Detect which cell encompasses the target text, then output its (x, y) center coordinate. 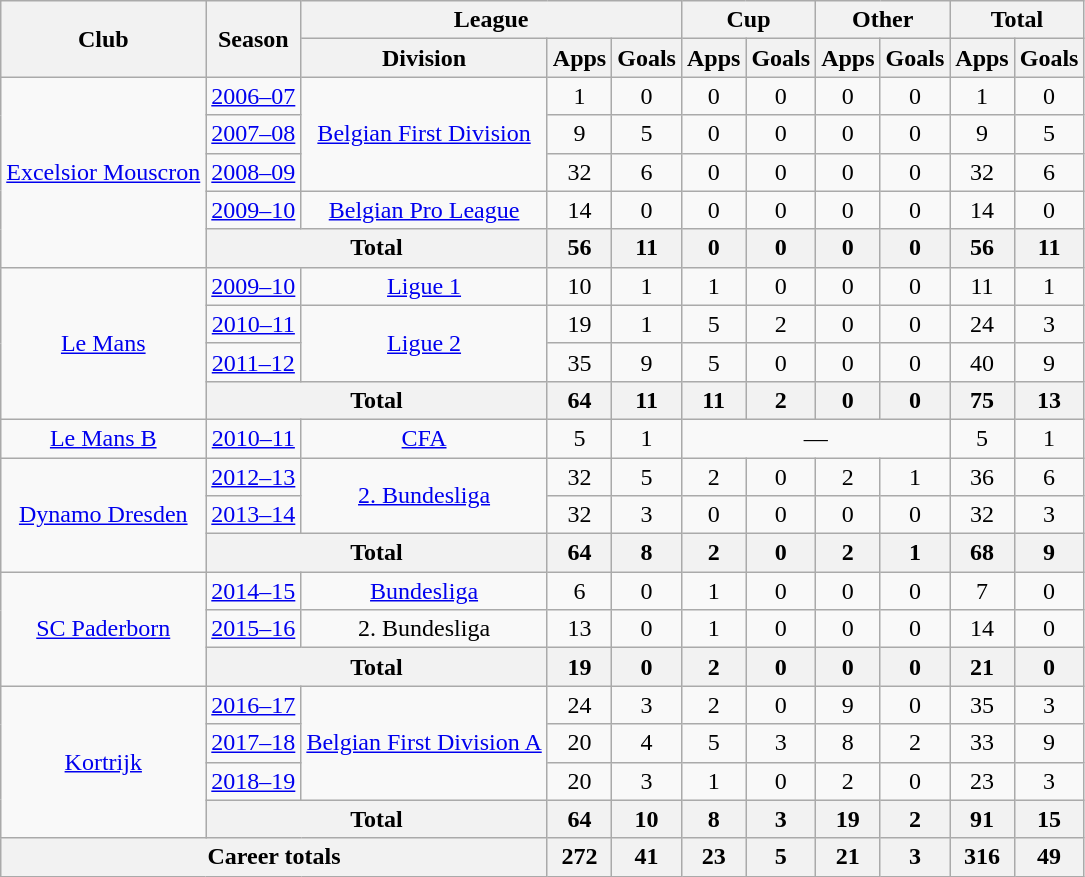
2012–13 (254, 477)
Belgian Pro League (424, 210)
Belgian First Division (424, 134)
68 (982, 553)
4 (647, 743)
2011–12 (254, 362)
41 (647, 857)
49 (1049, 857)
Other (883, 20)
League (492, 20)
2006–07 (254, 96)
15 (1049, 819)
Season (254, 39)
2016–17 (254, 705)
2018–19 (254, 781)
7 (982, 591)
33 (982, 743)
40 (982, 362)
Dynamo Dresden (104, 515)
75 (982, 400)
Ligue 1 (424, 286)
2013–14 (254, 515)
316 (982, 857)
Excelsior Mouscron (104, 172)
Ligue 2 (424, 343)
36 (982, 477)
— (815, 438)
Cup (748, 20)
2008–09 (254, 172)
Bundesliga (424, 591)
2007–08 (254, 134)
Le Mans (104, 343)
91 (982, 819)
2014–15 (254, 591)
SC Paderborn (104, 629)
Kortrijk (104, 762)
2017–18 (254, 743)
2015–16 (254, 629)
Le Mans B (104, 438)
Club (104, 39)
Belgian First Division A (424, 743)
CFA (424, 438)
Division (424, 58)
Career totals (274, 857)
272 (579, 857)
